Pinpoint the cell where the given text exists, returning its [x, y] midpoint coordinate. 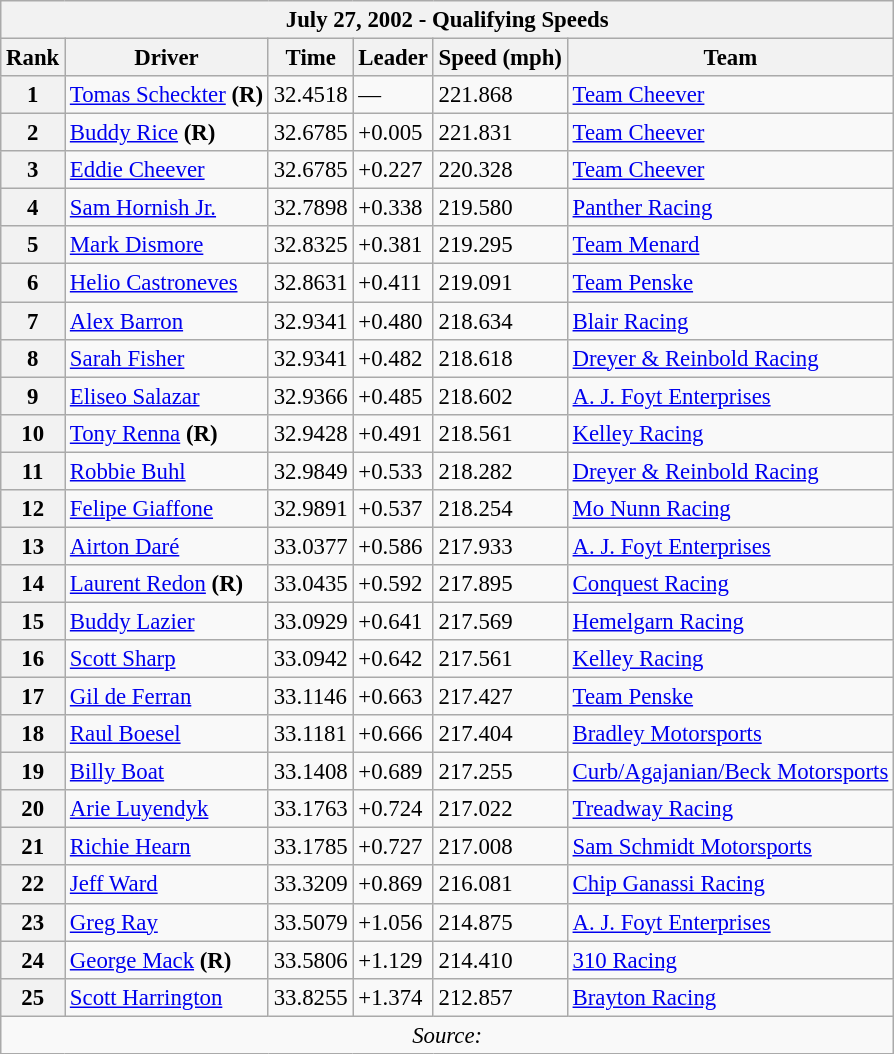
+0.381 [393, 245]
5 [33, 245]
Driver [167, 58]
+0.491 [393, 433]
218.561 [500, 433]
+0.411 [393, 283]
17 [33, 697]
216.081 [500, 885]
217.022 [500, 809]
4 [33, 208]
212.857 [500, 997]
+0.642 [393, 659]
217.008 [500, 847]
218.282 [500, 471]
2 [33, 133]
218.254 [500, 509]
Jeff Ward [167, 885]
33.0942 [310, 659]
1 [33, 95]
221.868 [500, 95]
221.831 [500, 133]
219.295 [500, 245]
Tony Renna (R) [167, 433]
25 [33, 997]
32.4518 [310, 95]
33.8255 [310, 997]
217.404 [500, 734]
Team Menard [730, 245]
33.3209 [310, 885]
July 27, 2002 - Qualifying Speeds [448, 20]
Brayton Racing [730, 997]
Helio Castroneves [167, 283]
+1.056 [393, 922]
Richie Hearn [167, 847]
218.634 [500, 321]
Alex Barron [167, 321]
32.9366 [310, 396]
219.580 [500, 208]
217.255 [500, 772]
32.8631 [310, 283]
Chip Ganassi Racing [730, 885]
Buddy Lazier [167, 621]
+0.338 [393, 208]
33.5806 [310, 960]
Sarah Fisher [167, 358]
11 [33, 471]
+0.592 [393, 584]
14 [33, 584]
Robbie Buhl [167, 471]
+0.641 [393, 621]
+0.485 [393, 396]
+0.005 [393, 133]
Conquest Racing [730, 584]
218.618 [500, 358]
Sam Schmidt Motorsports [730, 847]
Leader [393, 58]
+0.666 [393, 734]
33.0929 [310, 621]
33.1763 [310, 809]
Raul Boesel [167, 734]
Source: [448, 1035]
Curb/Agajanian/Beck Motorsports [730, 772]
217.427 [500, 697]
6 [33, 283]
Team [730, 58]
George Mack (R) [167, 960]
32.9428 [310, 433]
Mo Nunn Racing [730, 509]
19 [33, 772]
9 [33, 396]
217.895 [500, 584]
3 [33, 170]
32.8325 [310, 245]
15 [33, 621]
Blair Racing [730, 321]
Scott Sharp [167, 659]
Panther Racing [730, 208]
+0.724 [393, 809]
Eddie Cheever [167, 170]
21 [33, 847]
217.569 [500, 621]
33.1181 [310, 734]
22 [33, 885]
+0.533 [393, 471]
— [393, 95]
8 [33, 358]
+0.869 [393, 885]
24 [33, 960]
32.9849 [310, 471]
32.7898 [310, 208]
Sam Hornish Jr. [167, 208]
7 [33, 321]
32.9891 [310, 509]
217.933 [500, 546]
16 [33, 659]
Buddy Rice (R) [167, 133]
Hemelgarn Racing [730, 621]
214.410 [500, 960]
+1.129 [393, 960]
310 Racing [730, 960]
220.328 [500, 170]
+1.374 [393, 997]
214.875 [500, 922]
20 [33, 809]
Eliseo Salazar [167, 396]
+0.480 [393, 321]
Gil de Ferran [167, 697]
Scott Harrington [167, 997]
33.0377 [310, 546]
Arie Luyendyk [167, 809]
Time [310, 58]
Speed (mph) [500, 58]
33.1146 [310, 697]
+0.586 [393, 546]
Tomas Scheckter (R) [167, 95]
+0.689 [393, 772]
Airton Daré [167, 546]
10 [33, 433]
+0.227 [393, 170]
+0.482 [393, 358]
+0.537 [393, 509]
Bradley Motorsports [730, 734]
Rank [33, 58]
18 [33, 734]
12 [33, 509]
218.602 [500, 396]
23 [33, 922]
33.5079 [310, 922]
33.1785 [310, 847]
Billy Boat [167, 772]
Mark Dismore [167, 245]
217.561 [500, 659]
+0.663 [393, 697]
Treadway Racing [730, 809]
Greg Ray [167, 922]
33.1408 [310, 772]
219.091 [500, 283]
+0.727 [393, 847]
13 [33, 546]
Laurent Redon (R) [167, 584]
Felipe Giaffone [167, 509]
33.0435 [310, 584]
